From the cell containing the given text, extract its center point as (X, Y) coordinate. 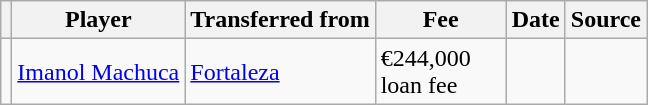
Transferred from (280, 20)
Date (536, 20)
€244,000 loan fee (440, 72)
Player (98, 20)
Fortaleza (280, 72)
Fee (440, 20)
Imanol Machuca (98, 72)
Source (606, 20)
